Identify which cell holds the provided text, then report its (x, y) central coordinate. 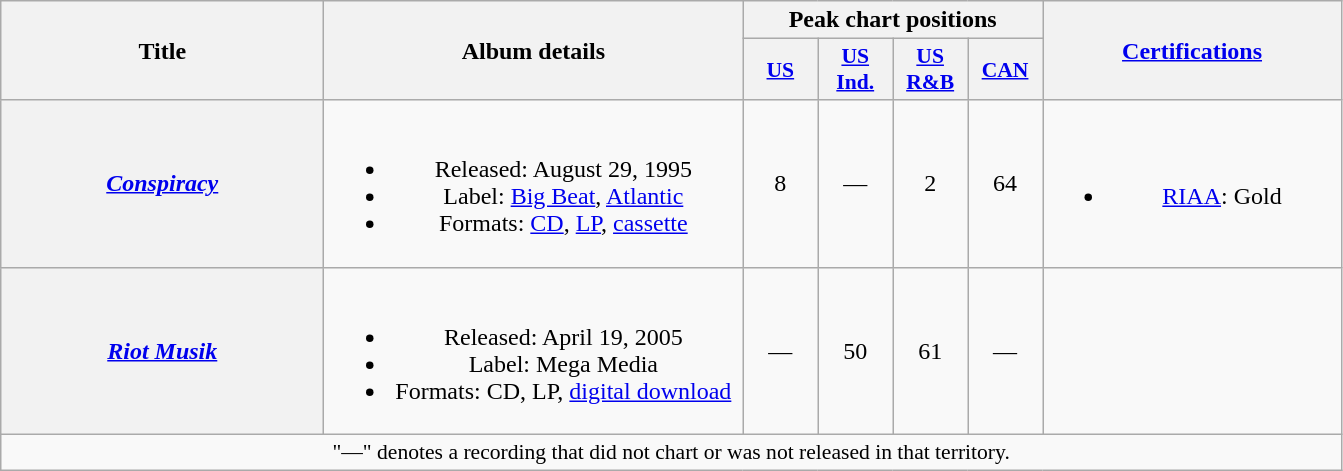
2 (930, 184)
8 (780, 184)
61 (930, 350)
Conspiracy (162, 184)
Released: August 29, 1995Label: Big Beat, AtlanticFormats: CD, LP, cassette (534, 184)
Title (162, 50)
64 (1006, 184)
Album details (534, 50)
Certifications (1192, 50)
"—" denotes a recording that did not chart or was not released in that territory. (672, 452)
Peak chart positions (893, 20)
50 (856, 350)
Riot Musik (162, 350)
Released: April 19, 2005Label: Mega MediaFormats: CD, LP, digital download (534, 350)
CAN (1006, 70)
RIAA: Gold (1192, 184)
USInd. (856, 70)
US (780, 70)
USR&B (930, 70)
